Return the (X, Y) coordinate for the center point of the cell that contains the specified text.  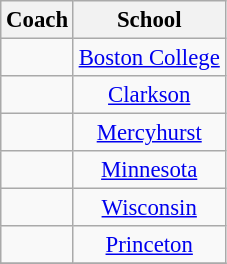
Boston College (149, 58)
Princeton (149, 245)
Wisconsin (149, 208)
Coach (38, 20)
Minnesota (149, 170)
Mercyhurst (149, 133)
School (149, 20)
Clarkson (149, 95)
